Output the [X, Y] coordinate of the center of the cell containing the given text.  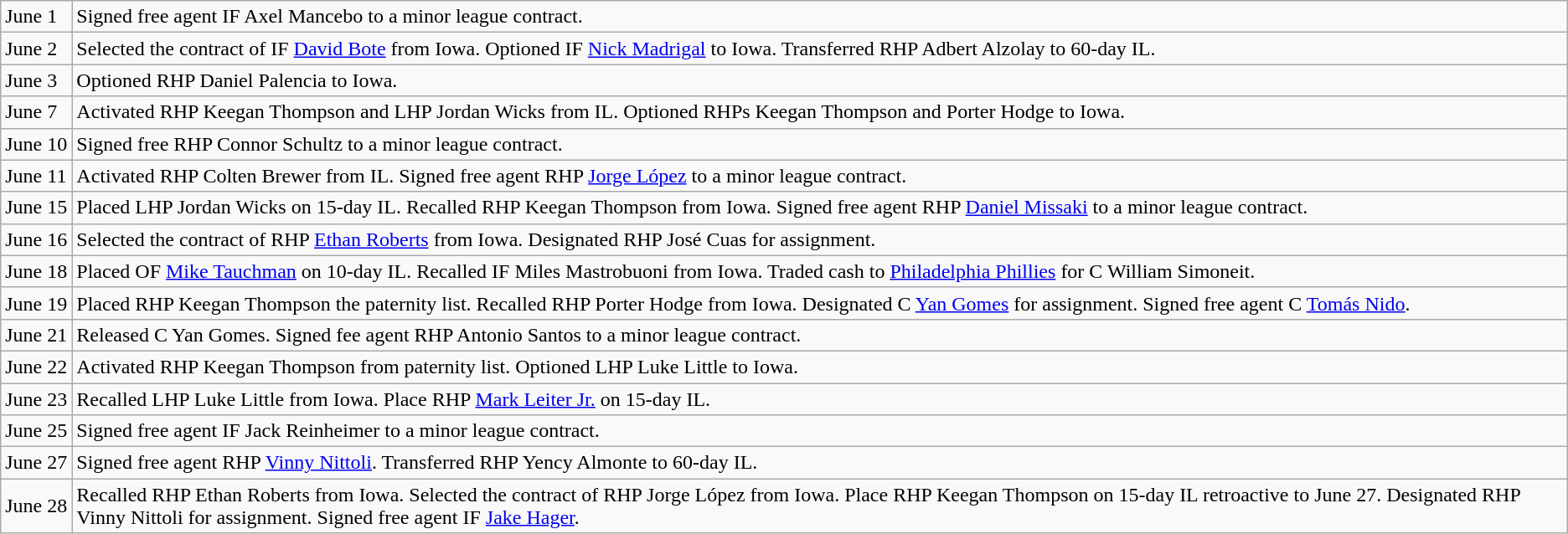
June 25 [37, 431]
Signed free agent IF Jack Reinheimer to a minor league contract. [819, 431]
June 10 [37, 144]
June 16 [37, 239]
Selected the contract of RHP Ethan Roberts from Iowa. Designated RHP José Cuas for assignment. [819, 239]
Selected the contract of IF David Bote from Iowa. Optioned IF Nick Madrigal to Iowa. Transferred RHP Adbert Alzolay to 60-day IL. [819, 49]
Placed OF Mike Tauchman on 10-day IL. Recalled IF Miles Mastrobuoni from Iowa. Traded cash to Philadelphia Phillies for C William Simoneit. [819, 271]
June 3 [37, 80]
Activated RHP Keegan Thompson from paternity list. Optioned LHP Luke Little to Iowa. [819, 367]
Signed free RHP Connor Schultz to a minor league contract. [819, 144]
June 19 [37, 303]
Signed free agent IF Axel Mancebo to a minor league contract. [819, 17]
June 7 [37, 112]
Signed free agent RHP Vinny Nittoli. Transferred RHP Yency Almonte to 60-day IL. [819, 463]
Placed LHP Jordan Wicks on 15-day IL. Recalled RHP Keegan Thompson from Iowa. Signed free agent RHP Daniel Missaki to a minor league contract. [819, 208]
June 23 [37, 399]
June 28 [37, 506]
Optioned RHP Daniel Palencia to Iowa. [819, 80]
June 27 [37, 463]
Released C Yan Gomes. Signed fee agent RHP Antonio Santos to a minor league contract. [819, 335]
June 21 [37, 335]
Activated RHP Colten Brewer from IL. Signed free agent RHP Jorge López to a minor league contract. [819, 176]
June 2 [37, 49]
Recalled LHP Luke Little from Iowa. Place RHP Mark Leiter Jr. on 15-day IL. [819, 399]
June 22 [37, 367]
June 18 [37, 271]
June 1 [37, 17]
June 15 [37, 208]
Activated RHP Keegan Thompson and LHP Jordan Wicks from IL. Optioned RHPs Keegan Thompson and Porter Hodge to Iowa. [819, 112]
June 11 [37, 176]
